Detect which cell encompasses the target text, then output its (x, y) center coordinate. 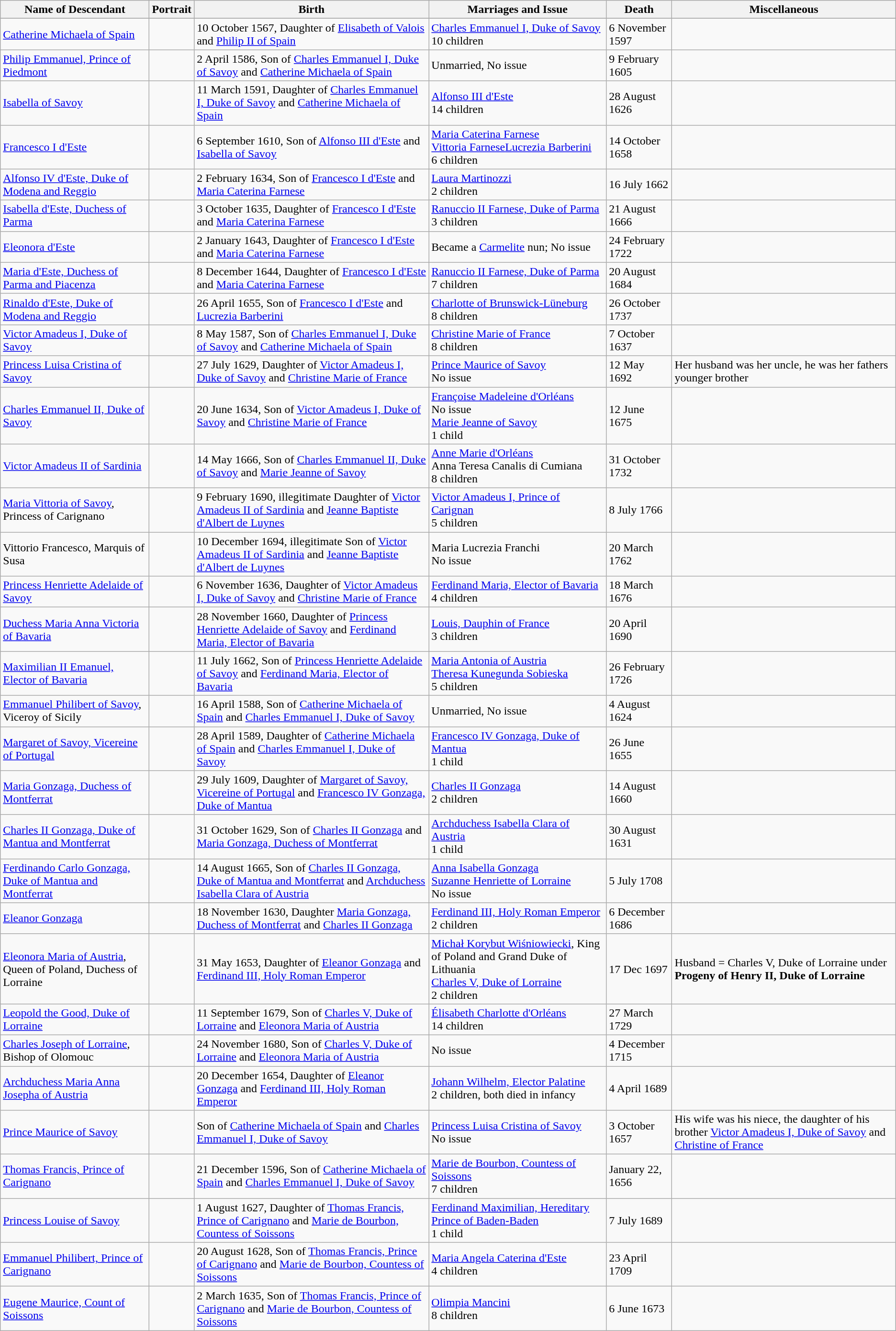
12 May 1692 (639, 371)
Margaret of Savoy, Vicereine of Portugal (75, 749)
Maria Lucrezia FranchiNo issue (518, 554)
Charles Emmanuel I, Duke of Savoy 10 children (518, 34)
Thomas Francis, Prince of Carignano (75, 1176)
2 January 1643, Daughter of Francesco I d'Este and Maria Caterina Farnese (312, 247)
4 December 1715 (639, 1050)
14 August 1660 (639, 793)
5 July 1708 (639, 881)
Marriages and Issue (518, 10)
Ferdinand III, Holy Roman Emperor2 children (518, 918)
Name of Descendant (75, 10)
11 July 1662, Son of Princess Henriette Adelaide of Savoy and Ferdinand Maria, Elector of Bavaria (312, 673)
8 July 1766 (639, 510)
16 April 1588, Son of Catherine Michaela of Spain and Charles Emmanuel I, Duke of Savoy (312, 711)
4 April 1689 (639, 1088)
18 November 1630, Daughter Maria Gonzaga, Duchess of Montferrat and Charles II Gonzaga (312, 918)
20 August 1628, Son of Thomas Francis, Prince of Carignano and Marie de Bourbon, Countess of Soissons (312, 1264)
10 December 1694, illegitimate Son of Victor Amadeus II of Sardinia and Jeanne Baptiste d'Albert de Luynes (312, 554)
8 May 1587, Son of Charles Emmanuel I, Duke of Savoy and Catherine Michaela of Spain (312, 340)
3 October 1635, Daughter of Francesco I d'Este and Maria Caterina Farnese (312, 215)
21 August 1666 (639, 215)
8 December 1644, Daughter of Francesco I d'Este and Maria Caterina Farnese (312, 278)
23 April 1709 (639, 1264)
Maria Antonia of AustriaTheresa Kunegunda Sobieska5 children (518, 673)
Eugene Maurice, Count of Soissons (75, 1309)
Marie de Bourbon, Countess of Soissons7 children (518, 1176)
Princess Louise of Savoy (75, 1220)
Maria Gonzaga, Duchess of Montferrat (75, 793)
Eleanor Gonzaga (75, 918)
Élisabeth Charlotte d'Orléans14 children (518, 1019)
20 March 1762 (639, 554)
Charlotte of Brunswick-Lüneburg8 children (518, 309)
20 August 1684 (639, 278)
Archduchess Isabella Clara of Austria1 child (518, 837)
6 November 1597 (639, 34)
Ranuccio II Farnese, Duke of Parma3 children (518, 215)
27 March 1729 (639, 1019)
10 October 1567, Daughter of Elisabeth of Valois and Philip II of Spain (312, 34)
31 May 1653, Daughter of Eleanor Gonzaga and Ferdinand III, Holy Roman Emperor (312, 969)
Ranuccio II Farnese, Duke of Parma7 children (518, 278)
3 October 1657 (639, 1132)
26 April 1655, Son of Francesco I d'Este and Lucrezia Barberini (312, 309)
6 September 1610, Son of Alfonso III d'Este and Isabella of Savoy (312, 147)
2 March 1635, Son of Thomas Francis, Prince of Carignano and Marie de Bourbon, Countess of Soissons (312, 1309)
Françoise Madeleine d'OrléansNo issueMarie Jeanne of Savoy1 child (518, 415)
Christine Marie of France8 children (518, 340)
Husband = Charles V, Duke of Lorraine under Progeny of Henry II, Duke of Lorraine (784, 969)
Olimpia Mancini8 children (518, 1309)
Prince Maurice of Savoy (75, 1132)
Maximilian II Emanuel, Elector of Bavaria (75, 673)
6 December 1686 (639, 918)
24 November 1680, Son of Charles V, Duke of Lorraine and Eleonora Maria of Austria (312, 1050)
Anna Isabella GonzagaSuzanne Henriette of LorraineNo issue (518, 881)
Charles Joseph of Lorraine, Bishop of Olomouc (75, 1050)
26 June 1655 (639, 749)
Ferdinando Carlo Gonzaga, Duke of Mantua and Montferrat (75, 881)
Victor Amadeus I, Duke of Savoy (75, 340)
Princess Luisa Cristina of SavoyNo issue (518, 1132)
Philip Emmanuel, Prince of Piedmont (75, 65)
Death (639, 10)
4 August 1624 (639, 711)
Her husband was her uncle, he was her fathers younger brother (784, 371)
His wife was his niece, the daughter of his brother Victor Amadeus I, Duke of Savoy and Christine of France (784, 1132)
29 July 1609, Daughter of Margaret of Savoy, Vicereine of Portugal and Francesco IV Gonzaga, Duke of Mantua (312, 793)
12 June 1675 (639, 415)
Catherine Michaela of Spain (75, 34)
Eleonora d'Este (75, 247)
Francesco IV Gonzaga, Duke of Mantua1 child (518, 749)
Leopold the Good, Duke of Lorraine (75, 1019)
Emmanuel Philibert, Prince of Carignano (75, 1264)
Ferdinand Maximilian, Hereditary Prince of Baden-Baden1 child (518, 1220)
Archduchess Maria Anna Josepha of Austria (75, 1088)
30 August 1631 (639, 837)
18 March 1676 (639, 592)
28 April 1589, Daughter of Catherine Michaela of Spain and Charles Emmanuel I, Duke of Savoy (312, 749)
Johann Wilhelm, Elector Palatine2 children, both died in infancy (518, 1088)
14 May 1666, Son of Charles Emmanuel II, Duke of Savoy and Marie Jeanne of Savoy (312, 466)
Michał Korybut Wiśniowiecki, King of Poland and Grand Duke of Lithuania Charles V, Duke of Lorraine2 children (518, 969)
Emmanuel Philibert of Savoy, Viceroy of Sicily (75, 711)
17 Dec 1697 (639, 969)
January 22, 1656 (639, 1176)
Victor Amadeus I, Prince of Carignan5 children (518, 510)
9 February 1690, illegitimate Daughter of Victor Amadeus II of Sardinia and Jeanne Baptiste d'Albert de Luynes (312, 510)
Charles Emmanuel II, Duke of Savoy (75, 415)
26 October 1737 (639, 309)
28 November 1660, Daughter of Princess Henriette Adelaide of Savoy and Ferdinand Maria, Elector of Bavaria (312, 629)
31 October 1629, Son of Charles II Gonzaga and Maria Gonzaga, Duchess of Montferrat (312, 837)
2 February 1634, Son of Francesco I d'Este and Maria Caterina Farnese (312, 185)
Became a Carmelite nun; No issue (518, 247)
Son of Catherine Michaela of Spain and Charles Emmanuel I, Duke of Savoy (312, 1132)
6 June 1673 (639, 1309)
Prince Maurice of SavoyNo issue (518, 371)
11 September 1679, Son of Charles V, Duke of Lorraine and Eleonora Maria of Austria (312, 1019)
No issue (518, 1050)
Charles II Gonzaga2 children (518, 793)
27 July 1629, Daughter of Victor Amadeus I, Duke of Savoy and Christine Marie of France (312, 371)
Portrait (172, 10)
Laura Martinozzi2 children (518, 185)
1 August 1627, Daughter of Thomas Francis, Prince of Carignano and Marie de Bourbon, Countess of Soissons (312, 1220)
Isabella d'Este, Duchess of Parma (75, 215)
Maria Caterina FarneseVittoria FarneseLucrezia Barberini6 children (518, 147)
14 October 1658 (639, 147)
Eleonora Maria of Austria, Queen of Poland, Duchess of Lorraine (75, 969)
Francesco I d'Este (75, 147)
16 July 1662 (639, 185)
Victor Amadeus II of Sardinia (75, 466)
9 February 1605 (639, 65)
Maria d'Este, Duchess of Parma and Piacenza (75, 278)
Miscellaneous (784, 10)
14 August 1665, Son of Charles II Gonzaga, Duke of Mantua and Montferrat and Archduchess Isabella Clara of Austria (312, 881)
7 October 1637 (639, 340)
7 July 1689 (639, 1220)
Maria Angela Caterina d'Este4 children (518, 1264)
Rinaldo d'Este, Duke of Modena and Reggio (75, 309)
Alfonso IV d'Este, Duke of Modena and Reggio (75, 185)
20 April 1690 (639, 629)
28 August 1626 (639, 103)
Maria Vittoria of Savoy, Princess of Carignano (75, 510)
Anne Marie d'OrléansAnna Teresa Canalis di Cumiana8 children (518, 466)
31 October 1732 (639, 466)
11 March 1591, Daughter of Charles Emmanuel I, Duke of Savoy and Catherine Michaela of Spain (312, 103)
Duchess Maria Anna Victoria of Bavaria (75, 629)
Louis, Dauphin of France3 children (518, 629)
6 November 1636, Daughter of Victor Amadeus I, Duke of Savoy and Christine Marie of France (312, 592)
Ferdinand Maria, Elector of Bavaria4 children (518, 592)
Isabella of Savoy (75, 103)
Alfonso III d'Este14 children (518, 103)
Charles II Gonzaga, Duke of Mantua and Montferrat (75, 837)
24 February 1722 (639, 247)
21 December 1596, Son of Catherine Michaela of Spain and Charles Emmanuel I, Duke of Savoy (312, 1176)
20 June 1634, Son of Victor Amadeus I, Duke of Savoy and Christine Marie of France (312, 415)
20 December 1654, Daughter of Eleanor Gonzaga and Ferdinand III, Holy Roman Emperor (312, 1088)
Vittorio Francesco, Marquis of Susa (75, 554)
Princess Luisa Cristina of Savoy (75, 371)
Princess Henriette Adelaide of Savoy (75, 592)
Birth (312, 10)
26 February 1726 (639, 673)
2 April 1586, Son of Charles Emmanuel I, Duke of Savoy and Catherine Michaela of Spain (312, 65)
